From the cell containing the given text, extract its center point as [X, Y] coordinate. 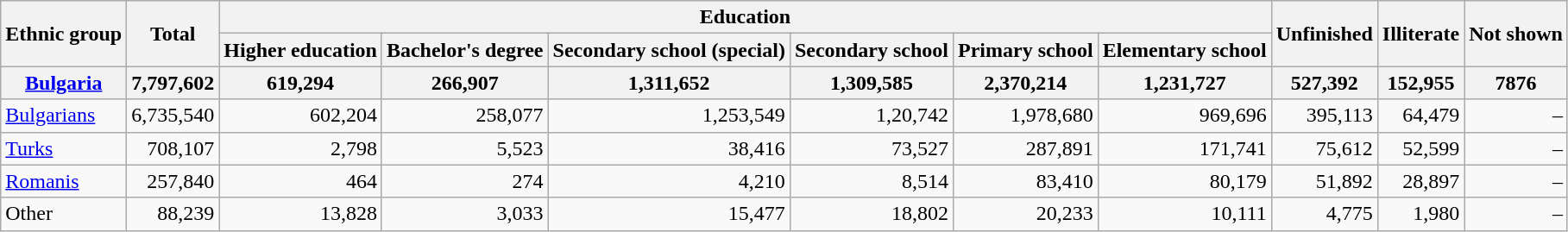
Secondary school (special) [669, 50]
395,113 [1324, 116]
4,775 [1324, 214]
Bulgarians [64, 116]
1,978,680 [1025, 116]
Secondary school [872, 50]
Unfinished [1324, 34]
38,416 [669, 148]
5,523 [464, 148]
7,797,602 [173, 83]
51,892 [1324, 181]
2,798 [300, 148]
287,891 [1025, 148]
20,233 [1025, 214]
1,309,585 [872, 83]
1,253,549 [669, 116]
274 [464, 181]
464 [300, 181]
619,294 [300, 83]
18,802 [872, 214]
Primary school [1025, 50]
73,527 [872, 148]
3,033 [464, 214]
64,479 [1420, 116]
1,20,742 [872, 116]
257,840 [173, 181]
Elementary school [1184, 50]
4,210 [669, 181]
1,980 [1420, 214]
152,955 [1420, 83]
Bachelor's degree [464, 50]
15,477 [669, 214]
Not shown [1516, 34]
75,612 [1324, 148]
Bulgaria [64, 83]
Education [746, 17]
Ethnic group [64, 34]
8,514 [872, 181]
602,204 [300, 116]
Romanis [64, 181]
Illiterate [1420, 34]
83,410 [1025, 181]
7876 [1516, 83]
969,696 [1184, 116]
6,735,540 [173, 116]
88,239 [173, 214]
527,392 [1324, 83]
52,599 [1420, 148]
Other [64, 214]
Total [173, 34]
1,231,727 [1184, 83]
Higher education [300, 50]
2,370,214 [1025, 83]
1,311,652 [669, 83]
10,111 [1184, 214]
266,907 [464, 83]
Turks [64, 148]
708,107 [173, 148]
13,828 [300, 214]
258,077 [464, 116]
171,741 [1184, 148]
28,897 [1420, 181]
80,179 [1184, 181]
